Detect which cell encompasses the target text, then output its [X, Y] center coordinate. 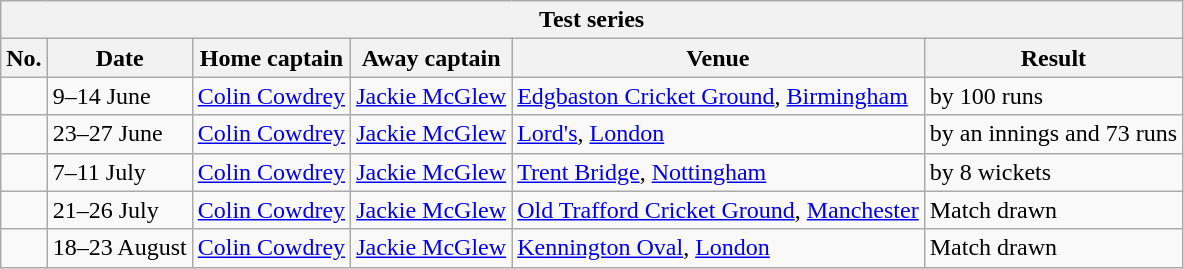
Date [120, 58]
by an innings and 73 runs [1053, 134]
7–11 July [120, 172]
9–14 June [120, 96]
Trent Bridge, Nottingham [718, 172]
18–23 August [120, 248]
Home captain [271, 58]
Edgbaston Cricket Ground, Birmingham [718, 96]
Away captain [432, 58]
Lord's, London [718, 134]
No. [24, 58]
Kennington Oval, London [718, 248]
21–26 July [120, 210]
Result [1053, 58]
23–27 June [120, 134]
Venue [718, 58]
by 100 runs [1053, 96]
Old Trafford Cricket Ground, Manchester [718, 210]
Test series [592, 20]
by 8 wickets [1053, 172]
